Pinpoint the cell where the given text exists, returning its (x, y) midpoint coordinate. 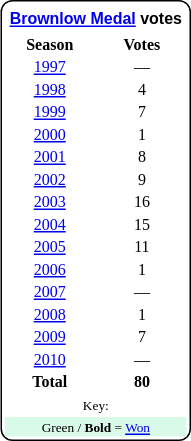
2003 (50, 202)
Green / Bold = Won (96, 427)
2009 (50, 337)
Votes (142, 44)
9 (142, 180)
15 (142, 224)
Brownlow Medal votes (96, 18)
2004 (50, 224)
2010 (50, 360)
2008 (50, 314)
2002 (50, 180)
Total (50, 382)
80 (142, 382)
Key: (96, 404)
Season (50, 44)
2001 (50, 157)
4 (142, 90)
2006 (50, 270)
2005 (50, 247)
11 (142, 247)
1998 (50, 90)
16 (142, 202)
2000 (50, 134)
8 (142, 157)
2007 (50, 292)
1999 (50, 112)
1997 (50, 67)
